Provide the [X, Y] coordinate of the cell's center where the given text is located.  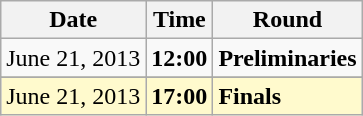
Finals [288, 96]
17:00 [180, 96]
Preliminaries [288, 58]
Round [288, 20]
Date [74, 20]
12:00 [180, 58]
Time [180, 20]
